Capture the cell that displays the provided text and extract its (x, y) central coordinate. 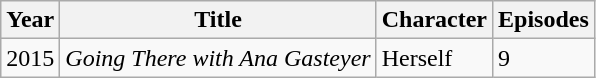
Going There with Ana Gasteyer (218, 58)
Episodes (544, 20)
Herself (434, 58)
Title (218, 20)
2015 (30, 58)
Character (434, 20)
Year (30, 20)
9 (544, 58)
